Scan for the cell matching the given text and deliver its [X, Y] coordinate at center. 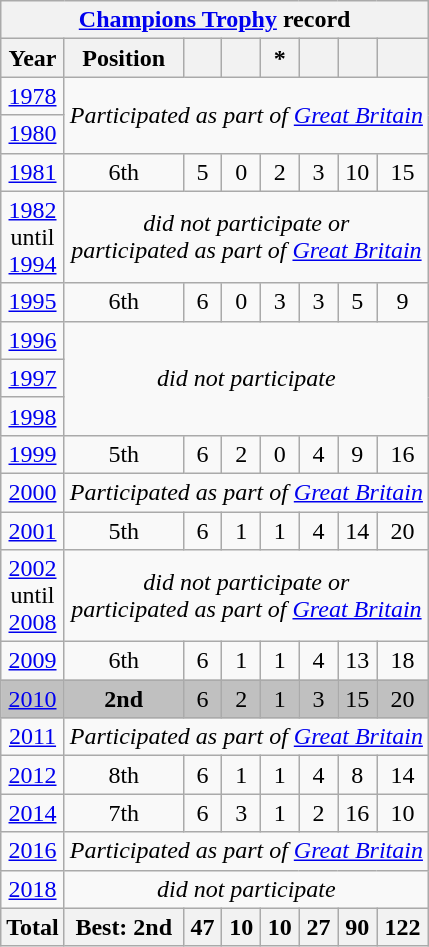
* [280, 58]
2016 [33, 851]
7th [124, 813]
1995 [33, 302]
1982until 1994 [33, 237]
1978 [33, 96]
18 [402, 661]
122 [402, 927]
8th [124, 775]
1997 [33, 378]
2009 [33, 661]
47 [202, 927]
2nd [124, 699]
2000 [33, 492]
2001 [33, 531]
1996 [33, 340]
2010 [33, 699]
Best: 2nd [124, 927]
2011 [33, 737]
8 [358, 775]
27 [318, 927]
13 [358, 661]
1981 [33, 172]
Total [33, 927]
Champions Trophy record [215, 20]
2002until 2008 [33, 596]
Year [33, 58]
90 [358, 927]
Position [124, 58]
2018 [33, 889]
1999 [33, 454]
2014 [33, 813]
1980 [33, 134]
1998 [33, 416]
2012 [33, 775]
